Return (X, Y) of the center of cell containing provided text 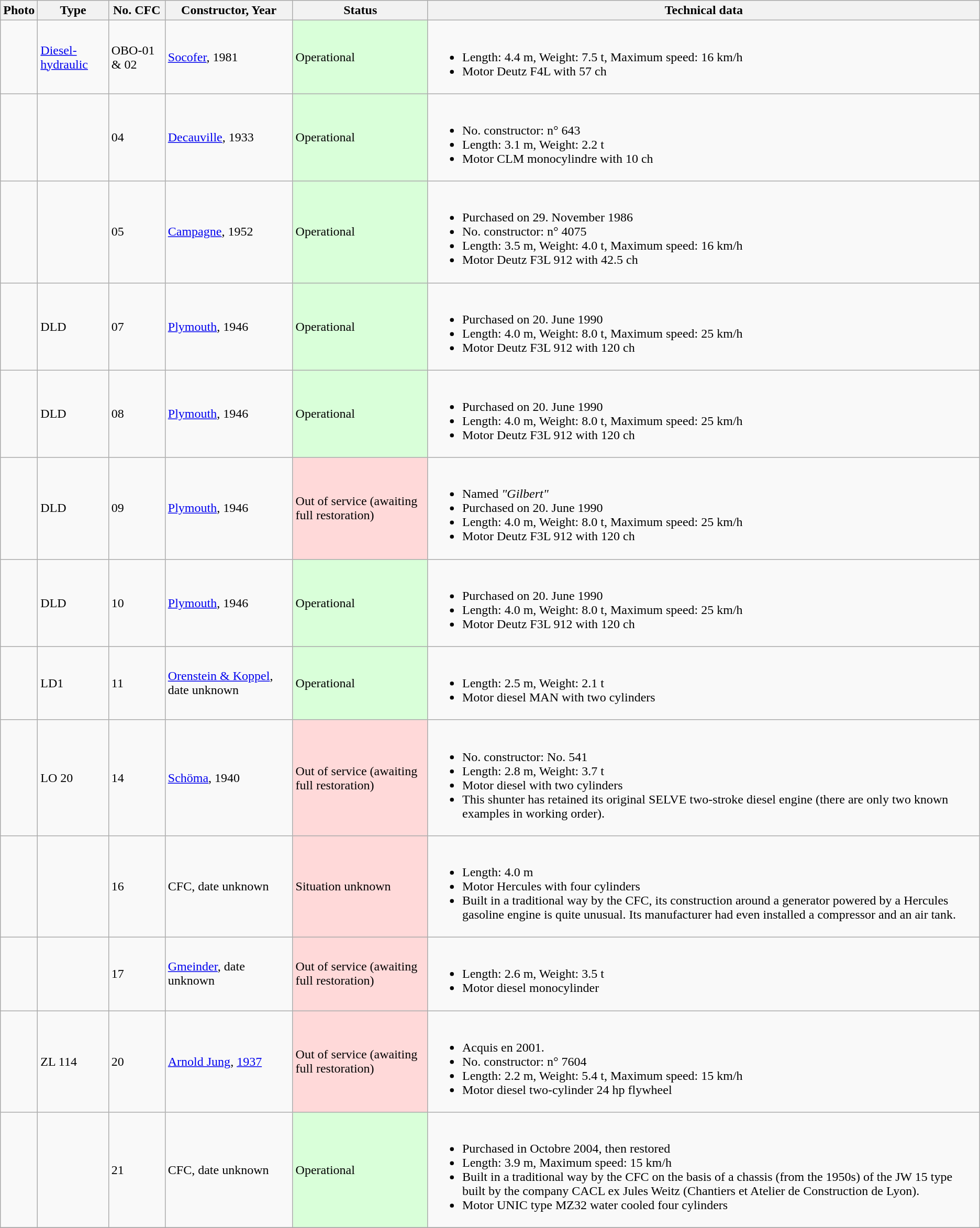
Campagne, 1952 (229, 232)
10 (137, 603)
Constructor, Year (229, 10)
Arnold Jung, 1937 (229, 1061)
Length: 4.4 m, Weight: 7.5 t, Maximum speed: 16 km/hMotor Deutz F4L with 57 ch (704, 57)
Length: 2.5 m, Weight: 2.1 tMotor diesel MAN with two cylinders (704, 683)
Schöma, 1940 (229, 778)
No. CFC (137, 10)
Gmeinder, date unknown (229, 974)
Situation unknown (360, 886)
Acquis en 2001.No. constructor: n° 7604Length: 2.2 m, Weight: 5.4 t, Maximum speed: 15 km/hMotor diesel two-cylinder 24 hp flywheel (704, 1061)
No. constructor: n° 643Length: 3.1 m, Weight: 2.2 tMotor CLM monocylindre with 10 ch (704, 137)
LD1 (73, 683)
04 (137, 137)
07 (137, 327)
11 (137, 683)
17 (137, 974)
Purchased on 29. November 1986No. constructor: n° 4075Length: 3.5 m, Weight: 4.0 t, Maximum speed: 16 km/hMotor Deutz F3L 912 with 42.5 ch (704, 232)
08 (137, 414)
Type (73, 10)
OBO-01 & 02 (137, 57)
20 (137, 1061)
Diesel-hydraulic (73, 57)
21 (137, 1170)
16 (137, 886)
Orenstein & Koppel, date unknown (229, 683)
Status (360, 10)
Technical data (704, 10)
14 (137, 778)
Length: 2.6 m, Weight: 3.5 tMotor diesel monocylinder (704, 974)
Named "Gilbert"Purchased on 20. June 1990Length: 4.0 m, Weight: 8.0 t, Maximum speed: 25 km/hMotor Deutz F3L 912 with 120 ch (704, 508)
Photo (19, 10)
Decauville, 1933 (229, 137)
05 (137, 232)
09 (137, 508)
ZL 114 (73, 1061)
Socofer, 1981 (229, 57)
LO 20 (73, 778)
